Provide the (x, y) coordinate of the cell's center where the given text is located.  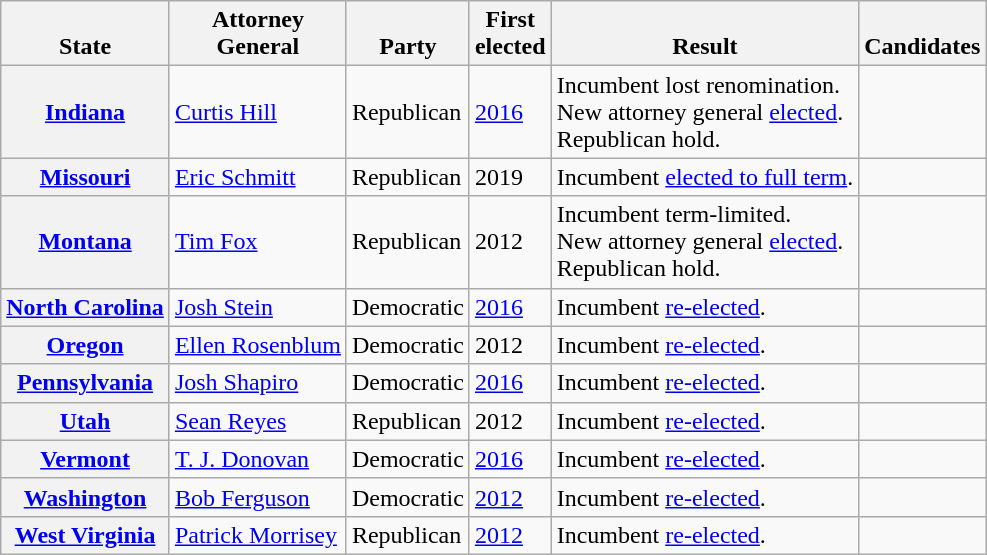
Tim Fox (258, 242)
Oregon (86, 345)
Montana (86, 242)
Firstelected (510, 34)
Bob Ferguson (258, 497)
2019 (510, 177)
T. J. Donovan (258, 459)
State (86, 34)
Incumbent lost renomination.New attorney general elected.Republican hold. (705, 112)
Candidates (922, 34)
North Carolina (86, 307)
Vermont (86, 459)
Incumbent elected to full term. (705, 177)
Eric Schmitt (258, 177)
Josh Stein (258, 307)
AttorneyGeneral (258, 34)
Utah (86, 421)
Ellen Rosenblum (258, 345)
Pennsylvania (86, 383)
West Virginia (86, 535)
Curtis Hill (258, 112)
Incumbent term-limited.New attorney general elected.Republican hold. (705, 242)
Result (705, 34)
Washington (86, 497)
Sean Reyes (258, 421)
Party (408, 34)
Missouri (86, 177)
Patrick Morrisey (258, 535)
Indiana (86, 112)
Josh Shapiro (258, 383)
